Return [X, Y] of the center of cell containing provided text 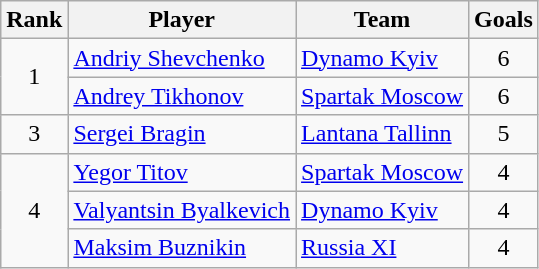
Rank [34, 20]
5 [504, 134]
Goals [504, 20]
Yegor Titov [182, 172]
Lantana Tallinn [382, 134]
1 [34, 77]
Sergei Bragin [182, 134]
Valyantsin Byalkevich [182, 210]
Russia XI [382, 248]
Andriy Shevchenko [182, 58]
Team [382, 20]
Andrey Tikhonov [182, 96]
Player [182, 20]
3 [34, 134]
Maksim Buznikin [182, 248]
